Extract the [x, y] coordinate from the center of the cell holding the provided text.  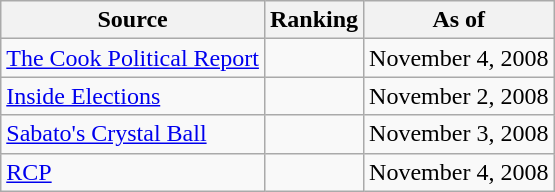
Sabato's Crystal Ball [133, 134]
As of [459, 20]
Inside Elections [133, 96]
The Cook Political Report [133, 58]
November 2, 2008 [459, 96]
Ranking [314, 20]
RCP [133, 172]
Source [133, 20]
November 3, 2008 [459, 134]
